Return the [x, y] coordinate for the center point of the cell that contains the specified text.  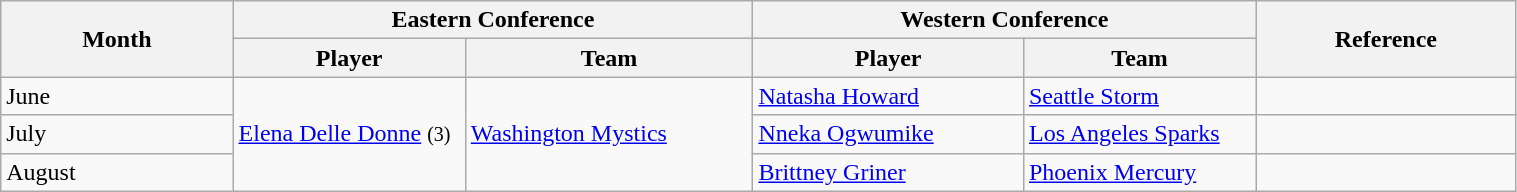
June [117, 96]
Brittney Griner [888, 172]
Western Conference [1004, 20]
Nneka Ogwumike [888, 134]
Eastern Conference [493, 20]
Washington Mystics [609, 134]
Los Angeles Sparks [1139, 134]
Elena Delle Donne (3) [349, 134]
Reference [1386, 39]
Month [117, 39]
August [117, 172]
July [117, 134]
Phoenix Mercury [1139, 172]
Natasha Howard [888, 96]
Seattle Storm [1139, 96]
